Provide the [x, y] coordinate of the cell's center where the given text is located.  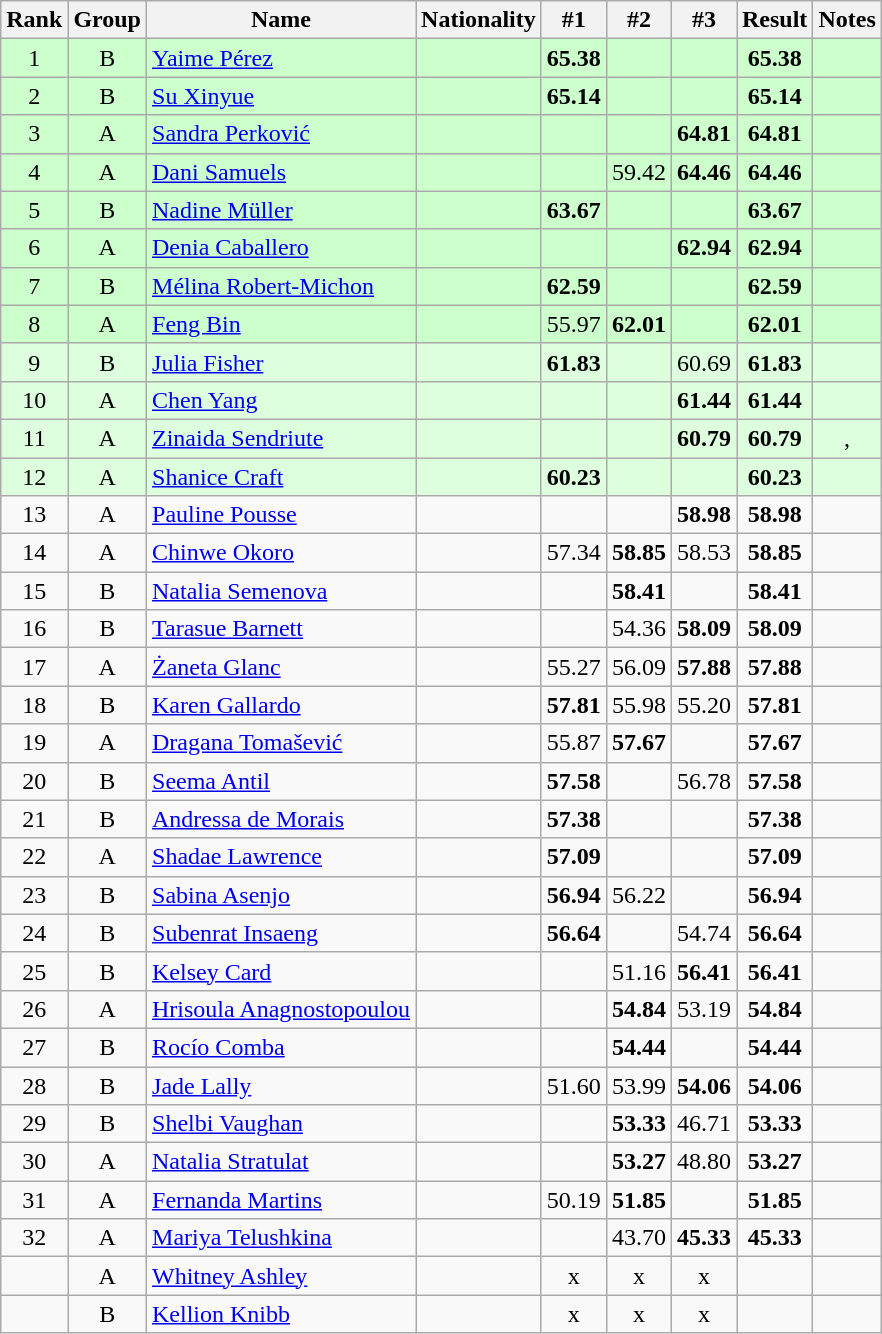
55.27 [574, 667]
9 [34, 362]
57.34 [574, 553]
17 [34, 667]
55.20 [704, 705]
55.98 [638, 705]
Denia Caballero [282, 248]
29 [34, 1124]
Tarasue Barnett [282, 629]
Żaneta Glanc [282, 667]
30 [34, 1162]
58.53 [704, 553]
3 [34, 134]
Rocío Comba [282, 1047]
#2 [638, 20]
#1 [574, 20]
56.09 [638, 667]
53.99 [638, 1085]
, [847, 438]
Feng Bin [282, 324]
8 [34, 324]
19 [34, 743]
22 [34, 857]
Kelsey Card [282, 971]
Seema Antil [282, 781]
Dani Samuels [282, 172]
Mélina Robert-Michon [282, 286]
Hrisoula Anagnostopoulou [282, 1009]
Fernanda Martins [282, 1200]
55.97 [574, 324]
4 [34, 172]
Dragana Tomašević [282, 743]
60.69 [704, 362]
7 [34, 286]
53.19 [704, 1009]
Whitney Ashley [282, 1276]
10 [34, 400]
Kellion Knibb [282, 1314]
Subenrat Insaeng [282, 933]
Shadae Lawrence [282, 857]
Julia Fisher [282, 362]
51.60 [574, 1085]
#3 [704, 20]
Natalia Semenova [282, 591]
28 [34, 1085]
Rank [34, 20]
16 [34, 629]
2 [34, 96]
43.70 [638, 1238]
15 [34, 591]
5 [34, 210]
Jade Lally [282, 1085]
56.22 [638, 895]
14 [34, 553]
48.80 [704, 1162]
Sabina Asenjo [282, 895]
Shelbi Vaughan [282, 1124]
Zinaida Sendriute [282, 438]
12 [34, 477]
Sandra Perković [282, 134]
1 [34, 58]
Chinwe Okoro [282, 553]
20 [34, 781]
46.71 [704, 1124]
Karen Gallardo [282, 705]
Nadine Müller [282, 210]
Group [108, 20]
Notes [847, 20]
Natalia Stratulat [282, 1162]
Andressa de Morais [282, 819]
18 [34, 705]
59.42 [638, 172]
32 [34, 1238]
54.36 [638, 629]
27 [34, 1047]
Nationality [479, 20]
54.74 [704, 933]
13 [34, 515]
11 [34, 438]
24 [34, 933]
Name [282, 20]
Shanice Craft [282, 477]
Pauline Pousse [282, 515]
Su Xinyue [282, 96]
21 [34, 819]
25 [34, 971]
23 [34, 895]
Result [774, 20]
6 [34, 248]
31 [34, 1200]
26 [34, 1009]
50.19 [574, 1200]
55.87 [574, 743]
Yaime Pérez [282, 58]
Mariya Telushkina [282, 1238]
Chen Yang [282, 400]
51.16 [638, 971]
56.78 [704, 781]
